Return the (X, Y) coordinate for the center point of the cell that contains the specified text.  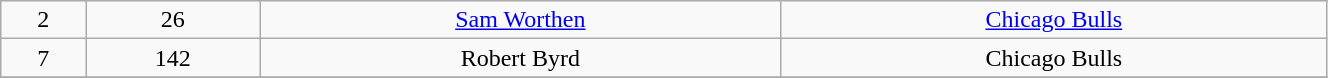
Robert Byrd (521, 58)
7 (44, 58)
26 (173, 20)
Sam Worthen (521, 20)
2 (44, 20)
142 (173, 58)
